Scan for the cell matching the given text and deliver its (X, Y) coordinate at center. 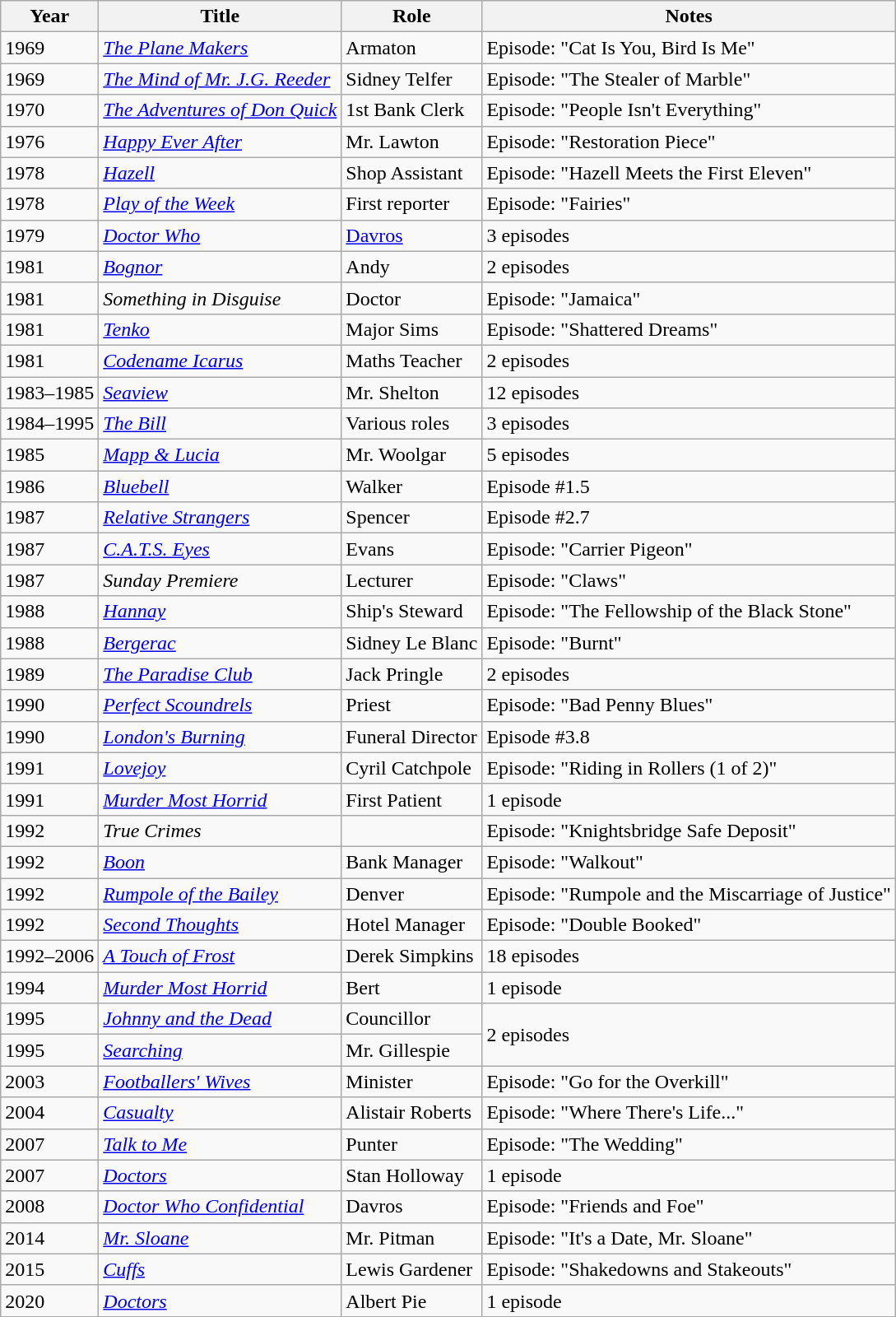
True Crimes (221, 831)
Mapp & Lucia (221, 455)
Sidney Le Blanc (411, 643)
Episode: "The Stealer of Marble" (689, 79)
Hannay (221, 612)
Episode: "Claws" (689, 580)
1989 (49, 674)
Happy Ever After (221, 142)
Rumpole of the Bailey (221, 893)
Episode: "Jamaica" (689, 298)
Title (221, 16)
The Mind of Mr. J.G. Reeder (221, 79)
Cuffs (221, 1269)
Episode: "Shattered Dreams" (689, 329)
Episode: "Knightsbridge Safe Deposit" (689, 831)
Walker (411, 486)
Episode: "Riding in Rollers (1 of 2)" (689, 768)
Episode: "Bad Penny Blues" (689, 705)
1976 (49, 142)
Perfect Scoundrels (221, 705)
Evans (411, 549)
Episode: "People Isn't Everything" (689, 110)
Searching (221, 1050)
Spencer (411, 518)
1979 (49, 235)
Talk to Me (221, 1144)
Episode: "Where There's Life..." (689, 1113)
Episode: "It's a Date, Mr. Sloane" (689, 1238)
Hotel Manager (411, 925)
18 episodes (689, 956)
1992–2006 (49, 956)
Mr. Lawton (411, 142)
Boon (221, 862)
Episode: "Fairies" (689, 204)
Lecturer (411, 580)
1985 (49, 455)
Year (49, 16)
A Touch of Frost (221, 956)
The Adventures of Don Quick (221, 110)
Johnny and the Dead (221, 1019)
Second Thoughts (221, 925)
London's Burning (221, 737)
Jack Pringle (411, 674)
Bank Manager (411, 862)
1984–1995 (49, 424)
Ship's Steward (411, 612)
Episode: "Go for the Overkill" (689, 1082)
Notes (689, 16)
Alistair Roberts (411, 1113)
Major Sims (411, 329)
1st Bank Clerk (411, 110)
5 episodes (689, 455)
Episode: "The Fellowship of the Black Stone" (689, 612)
Episode: "The Wedding" (689, 1144)
Minister (411, 1082)
Footballers' Wives (221, 1082)
Doctor Who (221, 235)
Andy (411, 267)
Mr. Gillespie (411, 1050)
Mr. Pitman (411, 1238)
Lewis Gardener (411, 1269)
1986 (49, 486)
Funeral Director (411, 737)
1994 (49, 988)
Codename Icarus (221, 361)
Bluebell (221, 486)
Seaview (221, 393)
Punter (411, 1144)
Bergerac (221, 643)
1983–1985 (49, 393)
Sidney Telfer (411, 79)
Maths Teacher (411, 361)
Episode #1.5 (689, 486)
Episode: "Carrier Pigeon" (689, 549)
Armaton (411, 48)
Mr. Sloane (221, 1238)
Relative Strangers (221, 518)
Councillor (411, 1019)
Cyril Catchpole (411, 768)
Episode: "Burnt" (689, 643)
Bognor (221, 267)
2015 (49, 1269)
The Paradise Club (221, 674)
Albert Pie (411, 1301)
Tenko (221, 329)
Episode: "Cat Is You, Bird Is Me" (689, 48)
Doctor (411, 298)
Shop Assistant (411, 173)
Mr. Woolgar (411, 455)
First reporter (411, 204)
Episode: "Rumpole and the Miscarriage of Justice" (689, 893)
Role (411, 16)
Priest (411, 705)
2014 (49, 1238)
Episode #2.7 (689, 518)
Various roles (411, 424)
Episode #3.8 (689, 737)
Episode: "Restoration Piece" (689, 142)
Mr. Shelton (411, 393)
2008 (49, 1207)
Episode: "Double Booked" (689, 925)
Something in Disguise (221, 298)
Derek Simpkins (411, 956)
The Bill (221, 424)
Casualty (221, 1113)
Episode: "Shakedowns and Stakeouts" (689, 1269)
1970 (49, 110)
Stan Holloway (411, 1175)
Bert (411, 988)
Hazell (221, 173)
Play of the Week (221, 204)
Lovejoy (221, 768)
Episode: "Walkout" (689, 862)
2020 (49, 1301)
C.A.T.S. Eyes (221, 549)
2003 (49, 1082)
First Patient (411, 799)
Sunday Premiere (221, 580)
Episode: "Hazell Meets the First Eleven" (689, 173)
Denver (411, 893)
2004 (49, 1113)
12 episodes (689, 393)
Episode: "Friends and Foe" (689, 1207)
Doctor Who Confidential (221, 1207)
The Plane Makers (221, 48)
